Search for the cell housing the specified text and yield its [X, Y] center coordinate. 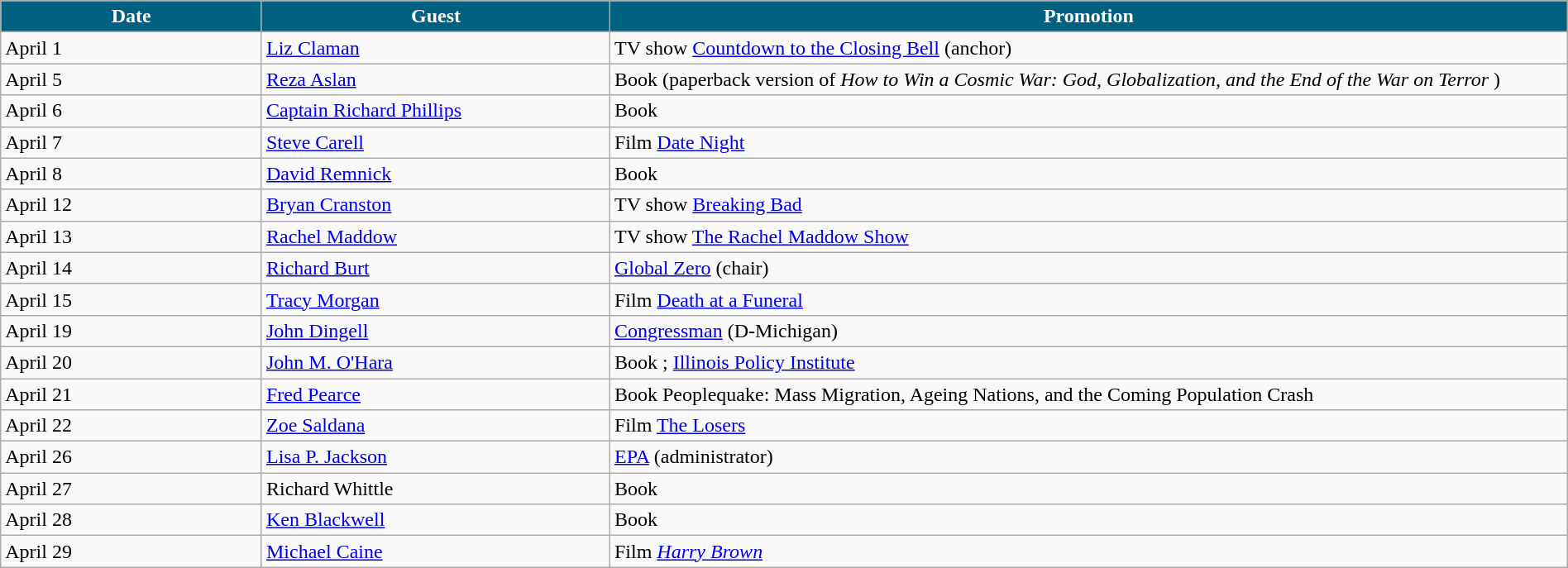
Lisa P. Jackson [435, 457]
Congressman (D-Michigan) [1088, 331]
April 12 [131, 205]
Film Harry Brown [1088, 551]
April 20 [131, 362]
Film Death at a Funeral [1088, 299]
April 15 [131, 299]
Book Peoplequake: Mass Migration, Ageing Nations, and the Coming Population Crash [1088, 394]
TV show Countdown to the Closing Bell (anchor) [1088, 48]
Ken Blackwell [435, 520]
April 5 [131, 79]
John Dingell [435, 331]
April 7 [131, 142]
Michael Caine [435, 551]
Steve Carell [435, 142]
Liz Claman [435, 48]
Global Zero (chair) [1088, 268]
Captain Richard Phillips [435, 111]
TV show Breaking Bad [1088, 205]
EPA (administrator) [1088, 457]
April 19 [131, 331]
Film The Losers [1088, 426]
Rachel Maddow [435, 236]
April 1 [131, 48]
April 8 [131, 174]
April 26 [131, 457]
April 29 [131, 551]
April 27 [131, 489]
Bryan Cranston [435, 205]
April 14 [131, 268]
Date [131, 17]
Zoe Saldana [435, 426]
April 13 [131, 236]
Reza Aslan [435, 79]
Book ; Illinois Policy Institute [1088, 362]
April 21 [131, 394]
Tracy Morgan [435, 299]
April 28 [131, 520]
Fred Pearce [435, 394]
Film Date Night [1088, 142]
TV show The Rachel Maddow Show [1088, 236]
Book (paperback version of How to Win a Cosmic War: God, Globalization, and the End of the War on Terror ) [1088, 79]
April 6 [131, 111]
Guest [435, 17]
Promotion [1088, 17]
David Remnick [435, 174]
John M. O'Hara [435, 362]
April 22 [131, 426]
Richard Whittle [435, 489]
Richard Burt [435, 268]
